Find where the given text appears and provide that cell's center as (X, Y) coordinate. 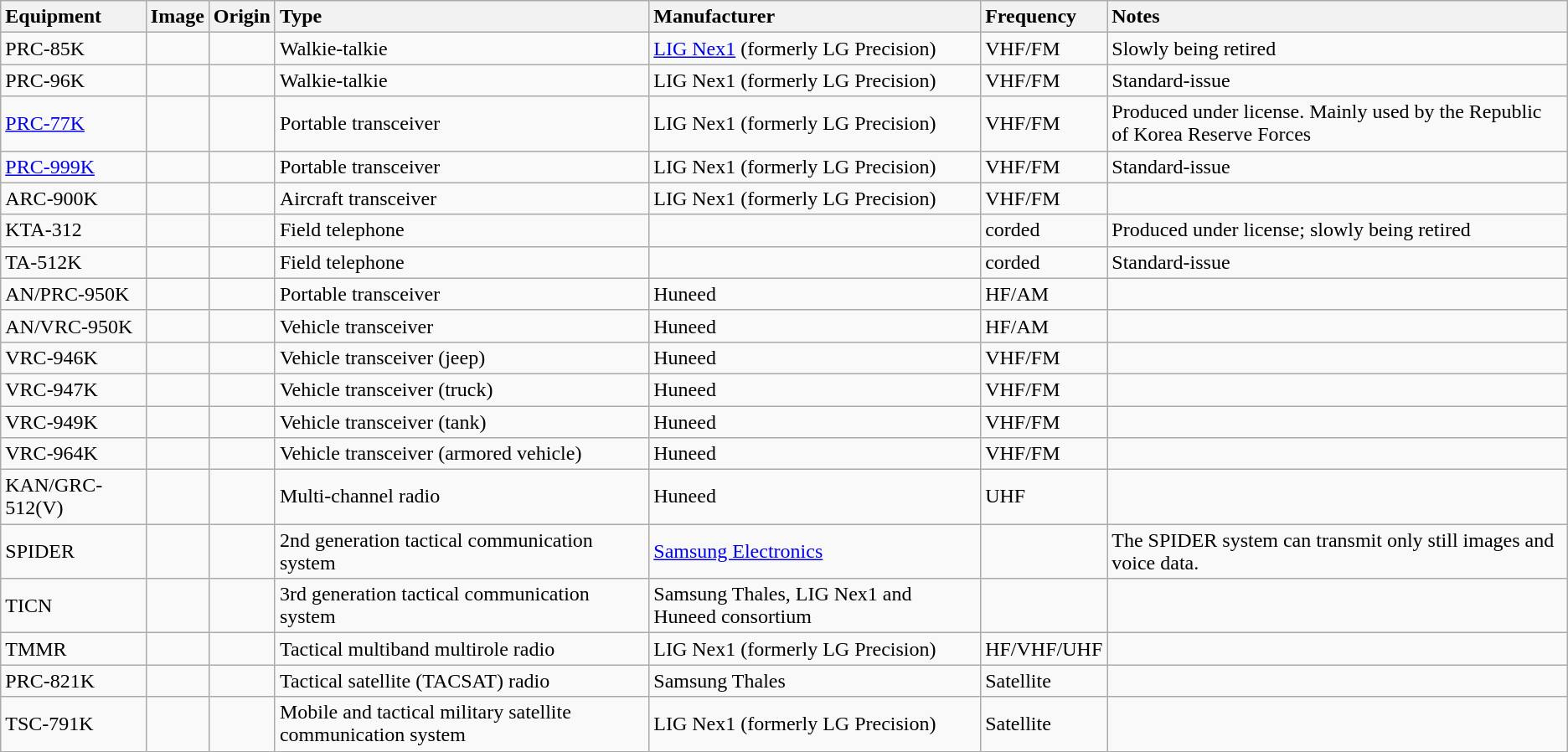
VRC-964K (74, 454)
Slowly being retired (1337, 49)
UHF (1044, 497)
KAN/GRC-512(V) (74, 497)
3rd generation tactical communication system (462, 606)
PRC-96K (74, 80)
VRC-947K (74, 389)
HF/VHF/UHF (1044, 649)
Equipment (74, 17)
TMMR (74, 649)
The SPIDER system can transmit only still images and voice data. (1337, 551)
TSC-791K (74, 724)
Aircraft transceiver (462, 198)
Image (178, 17)
Origin (241, 17)
PRC-999K (74, 167)
AN/VRC-950K (74, 326)
Vehicle transceiver (462, 326)
Tactical multiband multirole radio (462, 649)
Produced under license. Mainly used by the Republic of Korea Reserve Forces (1337, 124)
Multi-channel radio (462, 497)
Vehicle transceiver (tank) (462, 421)
KTA-312 (74, 230)
Type (462, 17)
Produced under license; slowly being retired (1337, 230)
AN/PRC-950K (74, 294)
Vehicle transceiver (truck) (462, 389)
Samsung Thales, LIG Nex1 and Huneed consortium (815, 606)
PRC-77K (74, 124)
Tactical satellite (TACSAT) radio (462, 681)
TICN (74, 606)
VRC-949K (74, 421)
ARC-900K (74, 198)
Manufacturer (815, 17)
2nd generation tactical communication system (462, 551)
Mobile and tactical military satellite communication system (462, 724)
Samsung Electronics (815, 551)
Frequency (1044, 17)
VRC-946K (74, 358)
Vehicle transceiver (armored vehicle) (462, 454)
PRC-85K (74, 49)
SPIDER (74, 551)
Samsung Thales (815, 681)
Vehicle transceiver (jeep) (462, 358)
TA-512K (74, 262)
PRC-821K (74, 681)
Notes (1337, 17)
